Output the (x, y) coordinate of the center of the cell containing the given text.  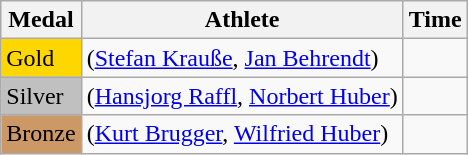
Medal (41, 20)
Gold (41, 58)
(Kurt Brugger, Wilfried Huber) (242, 134)
Athlete (242, 20)
(Stefan Krauße, Jan Behrendt) (242, 58)
Silver (41, 96)
(Hansjorg Raffl, Norbert Huber) (242, 96)
Bronze (41, 134)
Time (435, 20)
